Find where the given text appears and provide that cell's center as [x, y] coordinate. 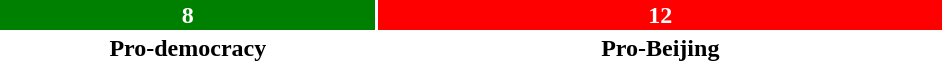
8 [188, 15]
12 [660, 15]
